Determine the (x, y) coordinate at the center of the cell enclosing the given text.  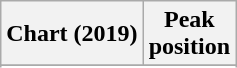
Peakposition (189, 34)
Chart (2019) (72, 34)
